Extract the [X, Y] coordinate from the center of the cell holding the provided text.  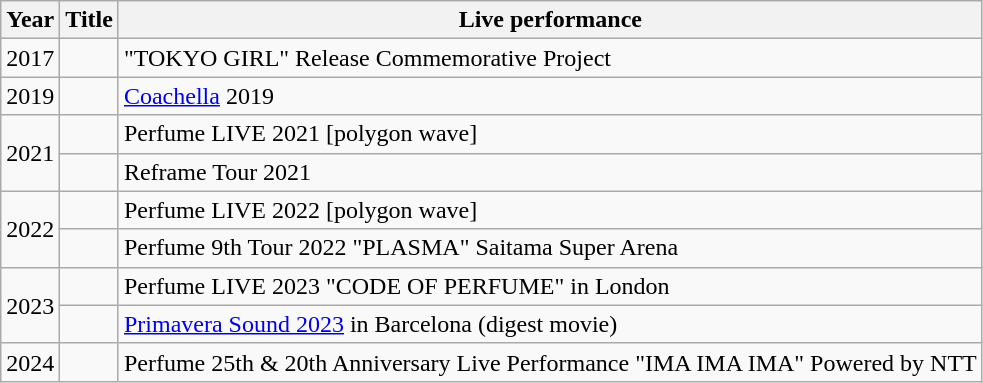
Live performance [550, 20]
Perfume 25th & 20th Anniversary Live Performance "IMA IMA IMA" Powered by NTT [550, 362]
Perfume LIVE 2023 "CODE OF PERFUME" in London [550, 286]
Perfume LIVE 2022 [polygon wave] [550, 210]
2017 [30, 58]
2024 [30, 362]
2023 [30, 305]
2021 [30, 153]
2019 [30, 96]
Title [90, 20]
Perfume LIVE 2021 [polygon wave] [550, 134]
"TOKYO GIRL" Release Commemorative Project [550, 58]
Reframe Tour 2021 [550, 172]
2022 [30, 229]
Perfume 9th Tour 2022 "PLASMA" Saitama Super Arena [550, 248]
Primavera Sound 2023 in Barcelona (digest movie) [550, 324]
Year [30, 20]
Coachella 2019 [550, 96]
